From the cell containing the given text, extract its center point as [X, Y] coordinate. 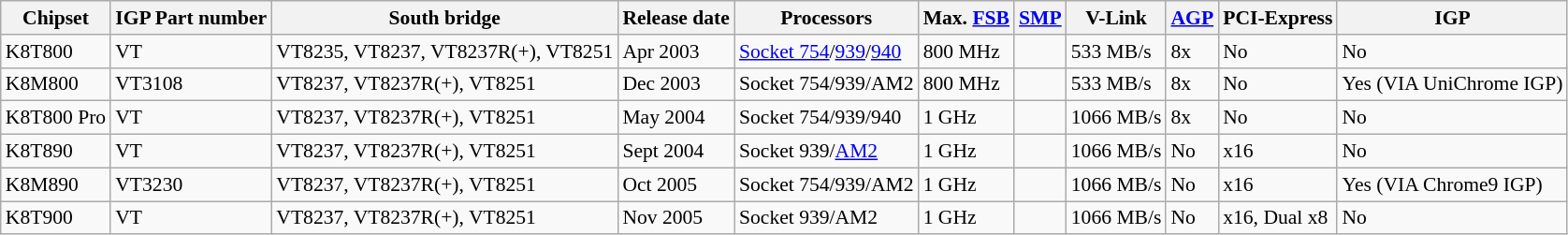
x16, Dual x8 [1278, 218]
IGP Part number [191, 18]
AGP [1192, 18]
VT3108 [191, 84]
Oct 2005 [675, 184]
VT8235, VT8237, VT8237R(+), VT8251 [444, 51]
K8M890 [56, 184]
Sept 2004 [675, 152]
K8T800 [56, 51]
Nov 2005 [675, 218]
Max. FSB [966, 18]
V-Link [1117, 18]
K8M800 [56, 84]
PCI-Express [1278, 18]
K8T800 Pro [56, 118]
VT3230 [191, 184]
K8T890 [56, 152]
Apr 2003 [675, 51]
Processors [827, 18]
K8T900 [56, 218]
Chipset [56, 18]
Release date [675, 18]
Yes (VIA UniChrome IGP) [1452, 84]
IGP [1452, 18]
Dec 2003 [675, 84]
SMP [1040, 18]
Yes (VIA Chrome9 IGP) [1452, 184]
South bridge [444, 18]
May 2004 [675, 118]
